Find where the given text appears and provide that cell's center as (X, Y) coordinate. 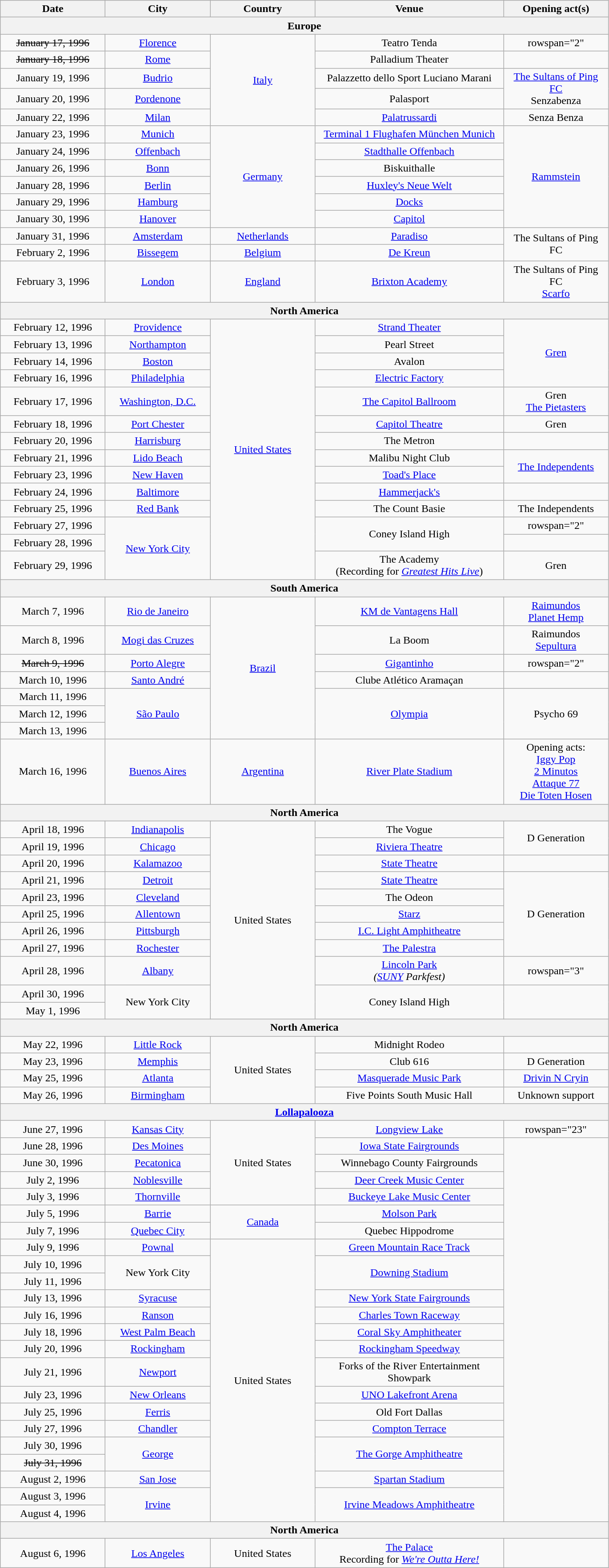
April 28, 1996 (53, 971)
Memphis (158, 1061)
July 16, 1996 (53, 1315)
Opening act(s) (556, 9)
Palladium Theater (409, 60)
River Plate Stadium (409, 772)
Charles Town Raceway (409, 1315)
rowspan="23" (556, 1129)
Syracuse (158, 1298)
February 24, 1996 (53, 492)
São Paulo (158, 714)
Red Bank (158, 508)
February 17, 1996 (53, 401)
March 11, 1996 (53, 697)
Netherlands (263, 236)
January 26, 1996 (53, 168)
Gigantinho (409, 663)
Canada (263, 1222)
January 30, 1996 (53, 219)
Santo André (158, 680)
Florence (158, 43)
The Count Basie (409, 508)
New Haven (158, 475)
Rockingham Speedway (409, 1349)
March 12, 1996 (53, 714)
Pownal (158, 1248)
Irvine Meadows Amphitheatre (409, 1505)
February 20, 1996 (53, 441)
Buckeye Lake Music Center (409, 1197)
The Sultans of Ping FCScarfo (556, 282)
April 30, 1996 (53, 994)
La Boom (409, 640)
April 26, 1996 (53, 931)
February 2, 1996 (53, 253)
July 23, 1996 (53, 1395)
Brixton Academy (409, 282)
Chicago (158, 846)
July 7, 1996 (53, 1231)
Milan (158, 117)
Venue (409, 9)
Green Mountain Race Track (409, 1248)
Allentown (158, 914)
January 23, 1996 (53, 134)
Five Points South Music Hall (409, 1095)
February 14, 1996 (53, 361)
Rome (158, 60)
Senza Benza (556, 117)
January 22, 1996 (53, 117)
Argentina (263, 772)
Albany (158, 971)
August 2, 1996 (53, 1480)
March 10, 1996 (53, 680)
Old Fort Dallas (409, 1412)
Kansas City (158, 1129)
Hammerjack's (409, 492)
Amsterdam (158, 236)
UNO Lakefront Arena (409, 1395)
Rio de Janeiro (158, 612)
April 23, 1996 (53, 897)
Little Rock (158, 1044)
March 13, 1996 (53, 731)
Hanover (158, 219)
May 1, 1996 (53, 1011)
Pecatonica (158, 1163)
April 25, 1996 (53, 914)
Noblesville (158, 1180)
Berlin (158, 185)
The PalaceRecording for We're Outta Here! (409, 1553)
February 3, 1996 (53, 282)
Budrio (158, 78)
May 26, 1996 (53, 1095)
Avalon (409, 361)
Quebec Hippodrome (409, 1231)
February 27, 1996 (53, 525)
July 5, 1996 (53, 1214)
July 18, 1996 (53, 1332)
Germany (263, 176)
Malibu Night Club (409, 458)
Spartan Stadium (409, 1480)
February 21, 1996 (53, 458)
Pordenone (158, 99)
January 20, 1996 (53, 99)
Bonn (158, 168)
Porto Alegre (158, 663)
George (158, 1454)
July 13, 1996 (53, 1298)
July 31, 1996 (53, 1463)
Biskuithalle (409, 168)
Olympia (409, 714)
February 16, 1996 (53, 378)
February 12, 1996 (53, 328)
July 3, 1996 (53, 1197)
KM de Vantagens Hall (409, 612)
Toad's Place (409, 475)
Irvine (158, 1505)
San Jose (158, 1480)
Capitol Theatre (409, 424)
Quebec City (158, 1231)
The Palestra (409, 948)
July 9, 1996 (53, 1248)
Indianapolis (158, 829)
April 27, 1996 (53, 948)
Date (53, 9)
February 23, 1996 (53, 475)
Detroit (158, 880)
Pearl Street (409, 344)
Iowa State Fairgrounds (409, 1146)
Capitol (409, 219)
May 25, 1996 (53, 1078)
London (158, 282)
New York State Fairgrounds (409, 1298)
Philadelphia (158, 378)
March 7, 1996 (53, 612)
The Gorge Amphitheatre (409, 1454)
February 13, 1996 (53, 344)
The Vogue (409, 829)
Midnight Rodeo (409, 1044)
Lido Beach (158, 458)
January 18, 1996 (53, 60)
The Metron (409, 441)
The Academy(Recording for Greatest Hits Live) (409, 565)
Compton Terrace (409, 1428)
Newport (158, 1372)
West Palm Beach (158, 1332)
Northampton (158, 344)
Palasport (409, 99)
Cleveland (158, 897)
Des Moines (158, 1146)
February 25, 1996 (53, 508)
Hamburg (158, 202)
Mogi das Cruzes (158, 640)
England (263, 282)
The Sultans of Ping FC (556, 244)
Chandler (158, 1428)
Palatrussardi (409, 117)
July 11, 1996 (53, 1281)
August 6, 1996 (53, 1553)
February 18, 1996 (53, 424)
Paradiso (409, 236)
Country (263, 9)
April 21, 1996 (53, 880)
June 27, 1996 (53, 1129)
Huxley's Neue Welt (409, 185)
Winnebago County Fairgrounds (409, 1163)
Unknown support (556, 1095)
Port Chester (158, 424)
New Orleans (158, 1395)
Buenos Aires (158, 772)
Boston (158, 361)
July 27, 1996 (53, 1428)
Opening acts:Iggy Pop2 MinutosAttaque 77Die Toten Hosen (556, 772)
Downing Stadium (409, 1273)
I.C. Light Amphitheatre (409, 931)
GrenThe Pietasters (556, 401)
August 3, 1996 (53, 1496)
February 29, 1996 (53, 565)
Forks of the River Entertainment Showpark (409, 1372)
May 22, 1996 (53, 1044)
April 19, 1996 (53, 846)
June 30, 1996 (53, 1163)
Coral Sky Amphitheater (409, 1332)
Europe (304, 26)
The Odeon (409, 897)
July 21, 1996 (53, 1372)
March 9, 1996 (53, 663)
Masquerade Music Park (409, 1078)
Harrisburg (158, 441)
August 4, 1996 (53, 1513)
July 2, 1996 (53, 1180)
South America (304, 588)
Strand Theater (409, 328)
Lincoln Park(SUNY Parkfest) (409, 971)
Brazil (263, 668)
Rockingham (158, 1349)
Docks (409, 202)
Starz (409, 914)
Molson Park (409, 1214)
July 30, 1996 (53, 1445)
January 24, 1996 (53, 151)
Longview Lake (409, 1129)
Palazzetto dello Sport Luciano Marani (409, 78)
July 25, 1996 (53, 1412)
July 10, 1996 (53, 1264)
April 18, 1996 (53, 829)
The Sultans of Ping FCSenzabenza (556, 88)
June 28, 1996 (53, 1146)
July 20, 1996 (53, 1349)
Barrie (158, 1214)
Ferris (158, 1412)
March 8, 1996 (53, 640)
Clube Atlético Aramaçan (409, 680)
Ranson (158, 1315)
Psycho 69 (556, 714)
May 23, 1996 (53, 1061)
Rammstein (556, 176)
Drivin N Cryin (556, 1078)
Italy (263, 80)
Kalamazoo (158, 863)
Los Angeles (158, 1553)
City (158, 9)
Deer Creek Music Center (409, 1180)
Washington, D.C. (158, 401)
Lollapalooza (304, 1112)
Pittsburgh (158, 931)
April 20, 1996 (53, 863)
Electric Factory (409, 378)
January 17, 1996 (53, 43)
Birmingham (158, 1095)
Providence (158, 328)
RaimundosPlanet Hemp (556, 612)
January 29, 1996 (53, 202)
Baltimore (158, 492)
Munich (158, 134)
Atlanta (158, 1078)
Club 616 (409, 1061)
March 16, 1996 (53, 772)
Thornville (158, 1197)
January 31, 1996 (53, 236)
The Capitol Ballroom (409, 401)
Offenbach (158, 151)
rowspan="3" (556, 971)
Terminal 1 Flughafen München Munich (409, 134)
Stadthalle Offenbach (409, 151)
Rochester (158, 948)
De Kreun (409, 253)
January 28, 1996 (53, 185)
Riviera Theatre (409, 846)
January 19, 1996 (53, 78)
Belgium (263, 253)
RaimundosSepultura (556, 640)
February 28, 1996 (53, 543)
Teatro Tenda (409, 43)
Bissegem (158, 253)
